Provide the [x, y] coordinate of the cell's center where the given text is located.  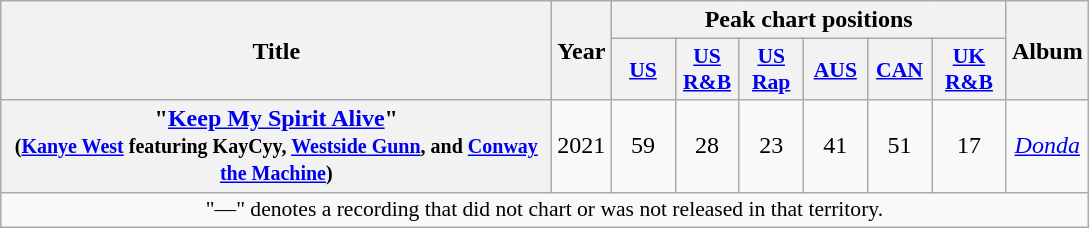
AUS [835, 70]
28 [707, 146]
UKR&B [970, 70]
41 [835, 146]
USR&B [707, 70]
Title [276, 50]
23 [771, 146]
2021 [582, 146]
59 [643, 146]
Donda [1047, 146]
17 [970, 146]
Peak chart positions [809, 20]
Album [1047, 50]
Year [582, 50]
USRap [771, 70]
51 [899, 146]
US [643, 70]
CAN [899, 70]
"—" denotes a recording that did not chart or was not released in that territory. [544, 210]
"Keep My Spirit Alive"(Kanye West featuring KayCyy, Westside Gunn, and Conway the Machine) [276, 146]
